Detect which cell encompasses the target text, then output its [x, y] center coordinate. 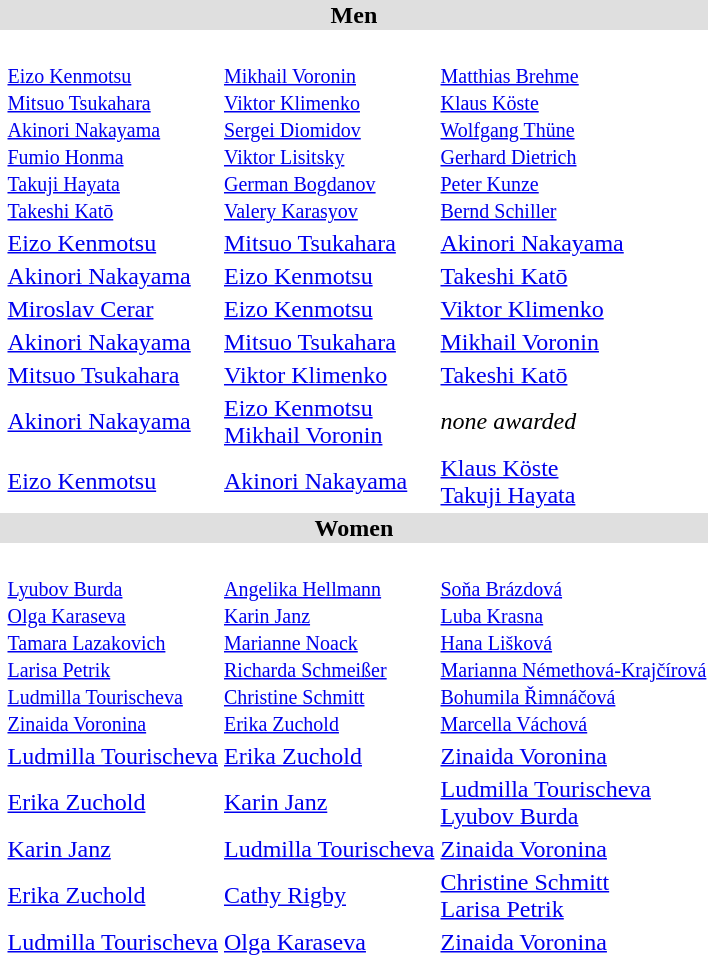
Christine Schmitt Larisa Petrik [574, 896]
Soňa BrázdováLuba KrasnaHana LiškováMarianna Némethová-KrajčírováBohumila ŘimnáčováMarcella Váchová [574, 642]
Cathy Rigby [328, 896]
Matthias BrehmeKlaus KösteWolfgang ThüneGerhard DietrichPeter KunzeBernd Schiller [574, 129]
Lyubov BurdaOlga KarasevaTamara LazakovichLarisa PetrikLudmilla TourischevaZinaida Voronina [112, 642]
Mikhail VoroninViktor KlimenkoSergei DiomidovViktor LisitskyGerman BogdanovValery Karasyov [328, 129]
Mikhail Voronin [574, 342]
none awarded [574, 422]
Miroslav Cerar [112, 309]
Ludmilla Tourischeva Lyubov Burda [574, 802]
Angelika HellmannKarin JanzMarianne NoackRicharda SchmeißerChristine SchmittErika Zuchold [328, 642]
Eizo KenmotsuMitsuo TsukaharaAkinori NakayamaFumio HonmaTakuji HayataTakeshi Katō [112, 129]
Men [354, 15]
Klaus Köste Takuji Hayata [574, 482]
Eizo Kenmotsu Mikhail Voronin [328, 422]
Women [354, 528]
